Detect which cell encompasses the target text, then output its [x, y] center coordinate. 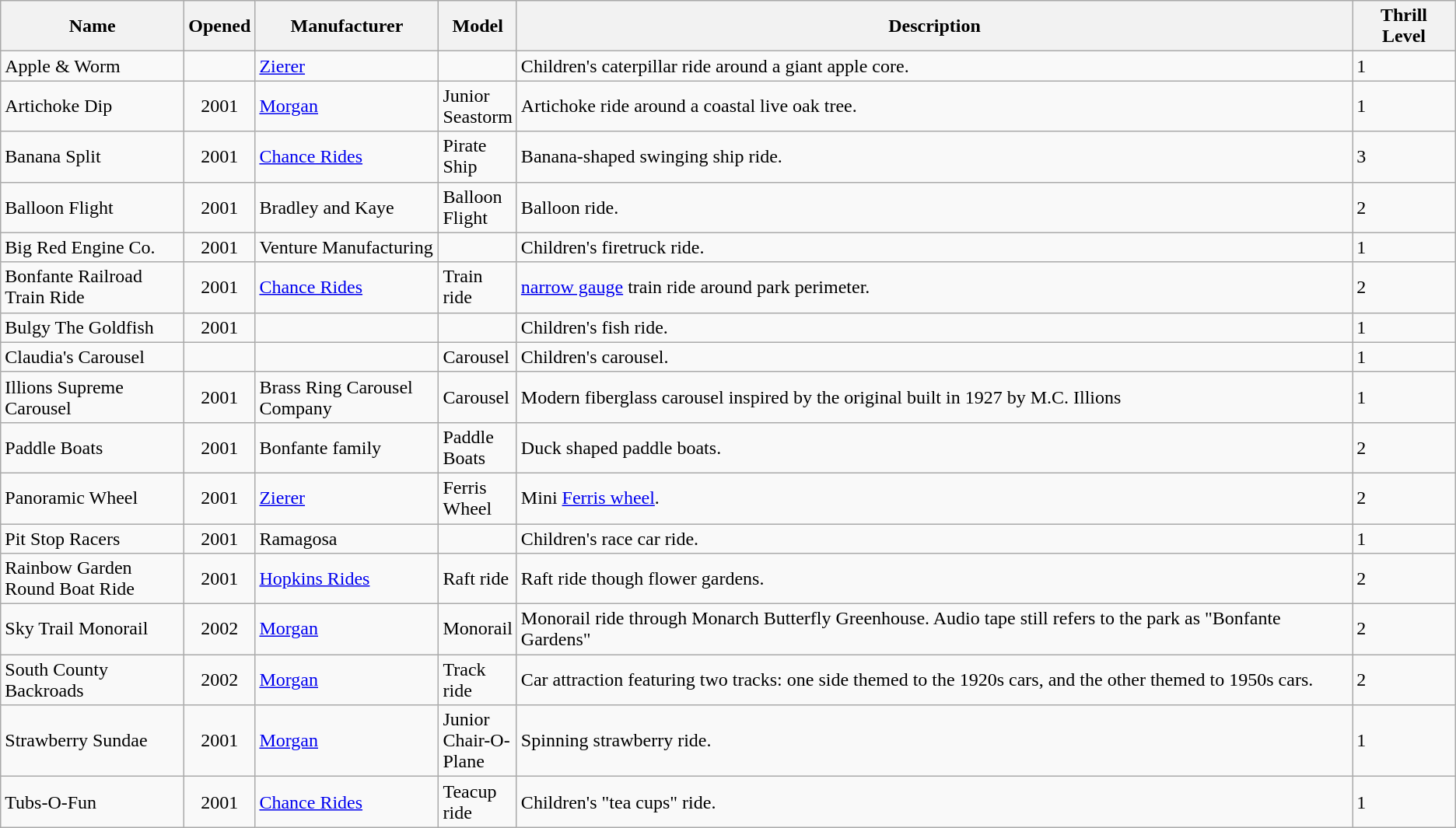
Balloon ride. [934, 207]
Banana-shaped swinging ship ride. [934, 157]
Model [478, 26]
Brass Ring Carousel Company [347, 397]
Modern fiberglass carousel inspired by the original built in 1927 by M.C. Illions [934, 397]
Monorail [478, 630]
Spinning strawberry ride. [934, 741]
Rainbow Garden Round Boat Ride [93, 578]
Raft ride though flower gardens. [934, 578]
Children's caterpillar ride around a giant apple core. [934, 66]
Children's "tea cups" ride. [934, 802]
Big Red Engine Co. [93, 247]
Bonfante family [347, 448]
Bonfante Railroad Train Ride [93, 288]
Artichoke Dip [93, 106]
Illions Supreme Carousel [93, 397]
Mini Ferris wheel. [934, 498]
Ferris Wheel [478, 498]
3 [1404, 157]
Monorail ride through Monarch Butterfly Greenhouse. Audio tape still refers to the park as "Bonfante Gardens" [934, 630]
Teacup ride [478, 802]
Children's firetruck ride. [934, 247]
Claudia's Carousel [93, 357]
Pirate Ship [478, 157]
Sky Trail Monorail [93, 630]
South County Backroads [93, 680]
Banana Split [93, 157]
Ramagosa [347, 539]
Opened [219, 26]
Children's fish ride. [934, 327]
Apple & Worm [93, 66]
Track ride [478, 680]
Manufacturer [347, 26]
Junior Seastorm [478, 106]
Junior Chair-O-Plane [478, 741]
Bulgy The Goldfish [93, 327]
Bradley and Kaye [347, 207]
Raft ride [478, 578]
Venture Manufacturing [347, 247]
narrow gauge train ride around park perimeter. [934, 288]
Pit Stop Racers [93, 539]
Thrill Level [1404, 26]
Tubs-O-Fun [93, 802]
Car attraction featuring two tracks: one side themed to the 1920s cars, and the other themed to 1950s cars. [934, 680]
Train ride [478, 288]
Panoramic Wheel [93, 498]
Name [93, 26]
Children's carousel. [934, 357]
Hopkins Rides [347, 578]
Artichoke ride around a coastal live oak tree. [934, 106]
Strawberry Sundae [93, 741]
Children's race car ride. [934, 539]
Duck shaped paddle boats. [934, 448]
Description [934, 26]
